Scan for the cell matching the given text and deliver its [x, y] coordinate at center. 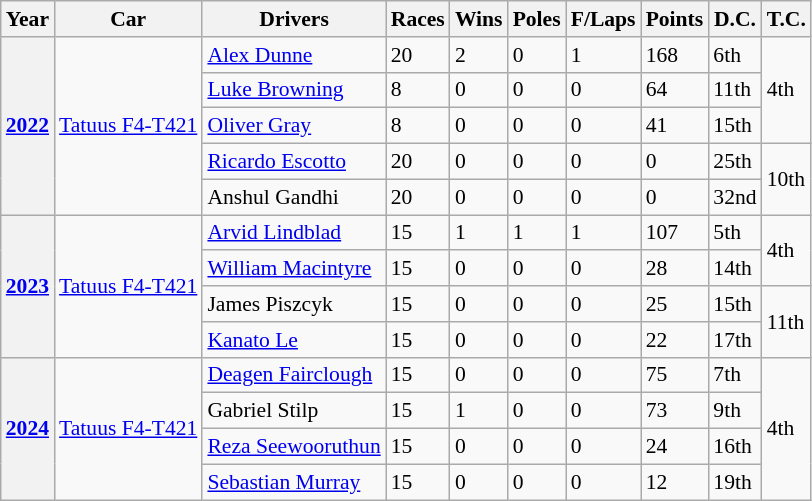
12 [675, 482]
14th [734, 269]
T.C. [786, 19]
Drivers [294, 19]
Sebastian Murray [294, 482]
2023 [28, 286]
9th [734, 411]
16th [734, 447]
2022 [28, 126]
William Macintyre [294, 269]
Alex Dunne [294, 55]
Car [128, 19]
D.C. [734, 19]
75 [675, 375]
22 [675, 340]
Poles [537, 19]
25th [734, 162]
James Piszcyk [294, 304]
41 [675, 126]
F/Laps [604, 19]
64 [675, 90]
Anshul Gandhi [294, 197]
Deagen Fairclough [294, 375]
Ricardo Escotto [294, 162]
Gabriel Stilp [294, 411]
Points [675, 19]
Luke Browning [294, 90]
Oliver Gray [294, 126]
17th [734, 340]
28 [675, 269]
24 [675, 447]
Reza Seewooruthun [294, 447]
107 [675, 233]
2 [479, 55]
2024 [28, 428]
Kanato Le [294, 340]
6th [734, 55]
7th [734, 375]
73 [675, 411]
5th [734, 233]
Arvid Lindblad [294, 233]
25 [675, 304]
168 [675, 55]
32nd [734, 197]
Races [418, 19]
10th [786, 180]
Wins [479, 19]
19th [734, 482]
Year [28, 19]
